Determine the (x, y) coordinate at the center of the cell enclosing the given text.  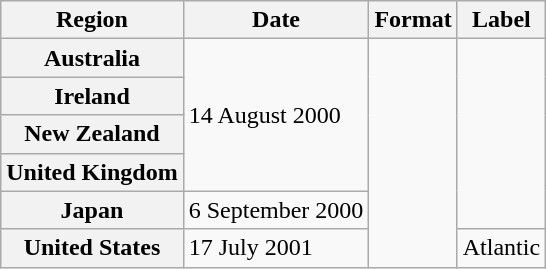
Ireland (92, 96)
Label (501, 20)
6 September 2000 (276, 210)
United States (92, 248)
Australia (92, 58)
United Kingdom (92, 172)
Format (413, 20)
Japan (92, 210)
Atlantic (501, 248)
Date (276, 20)
14 August 2000 (276, 115)
17 July 2001 (276, 248)
New Zealand (92, 134)
Region (92, 20)
